Return the (x, y) coordinate for the center point of the cell that contains the specified text.  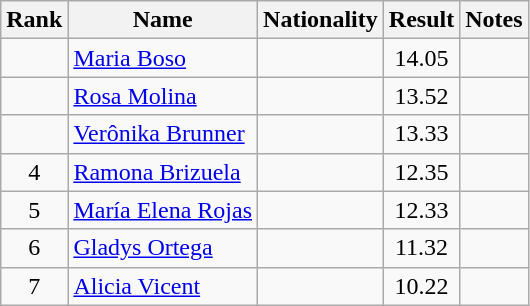
12.33 (421, 210)
Rosa Molina (163, 96)
Alicia Vicent (163, 286)
4 (34, 172)
12.35 (421, 172)
14.05 (421, 58)
Ramona Brizuela (163, 172)
13.33 (421, 134)
Verônika Brunner (163, 134)
11.32 (421, 248)
5 (34, 210)
13.52 (421, 96)
Gladys Ortega (163, 248)
Result (421, 20)
Notes (494, 20)
Maria Boso (163, 58)
Rank (34, 20)
6 (34, 248)
10.22 (421, 286)
7 (34, 286)
Name (163, 20)
Nationality (321, 20)
María Elena Rojas (163, 210)
